Output the (X, Y) coordinate of the center of the cell containing the given text.  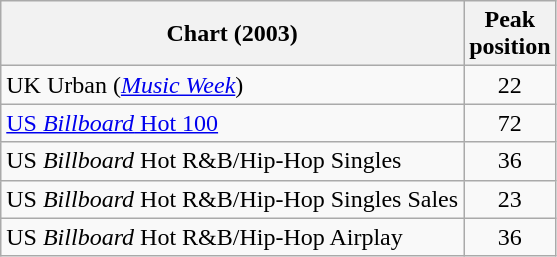
US Billboard Hot R&B/Hip-Hop Singles Sales (232, 199)
22 (510, 85)
US Billboard Hot R&B/Hip-Hop Singles (232, 161)
23 (510, 199)
UK Urban (Music Week) (232, 85)
US Billboard Hot 100 (232, 123)
US Billboard Hot R&B/Hip-Hop Airplay (232, 237)
Chart (2003) (232, 34)
72 (510, 123)
Peakposition (510, 34)
